Identify which cell holds the provided text, then report its (X, Y) central coordinate. 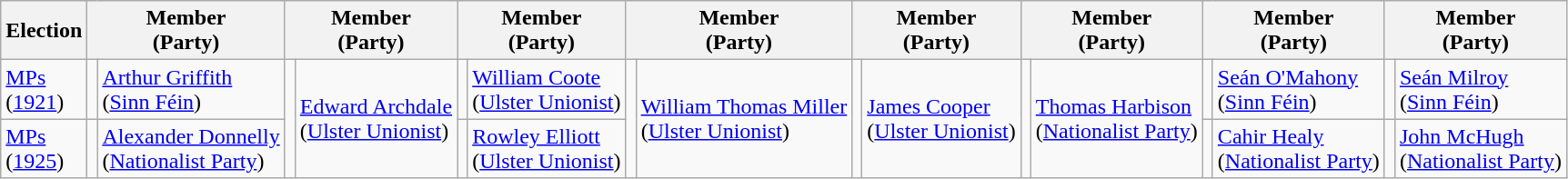
James Cooper (Ulster Unionist) (941, 119)
William Coote (Ulster Unionist) (547, 89)
Cahir Healy (Nationalist Party) (1299, 149)
MPs (1921) (44, 89)
Rowley Elliott (Ulster Unionist) (547, 149)
Arthur Griffith (Sinn Féin) (191, 89)
John McHugh (Nationalist Party) (1481, 149)
MPs (1925) (44, 149)
Thomas Harbison (Nationalist Party) (1117, 119)
Election (44, 31)
Alexander Donnelly (Nationalist Party) (191, 149)
Edward Archdale (Ulster Unionist) (376, 119)
Seán Milroy (Sinn Féin) (1481, 89)
William Thomas Miller (Ulster Unionist) (744, 119)
Seán O'Mahony (Sinn Féin) (1299, 89)
